Identify which cell holds the provided text, then report its (X, Y) central coordinate. 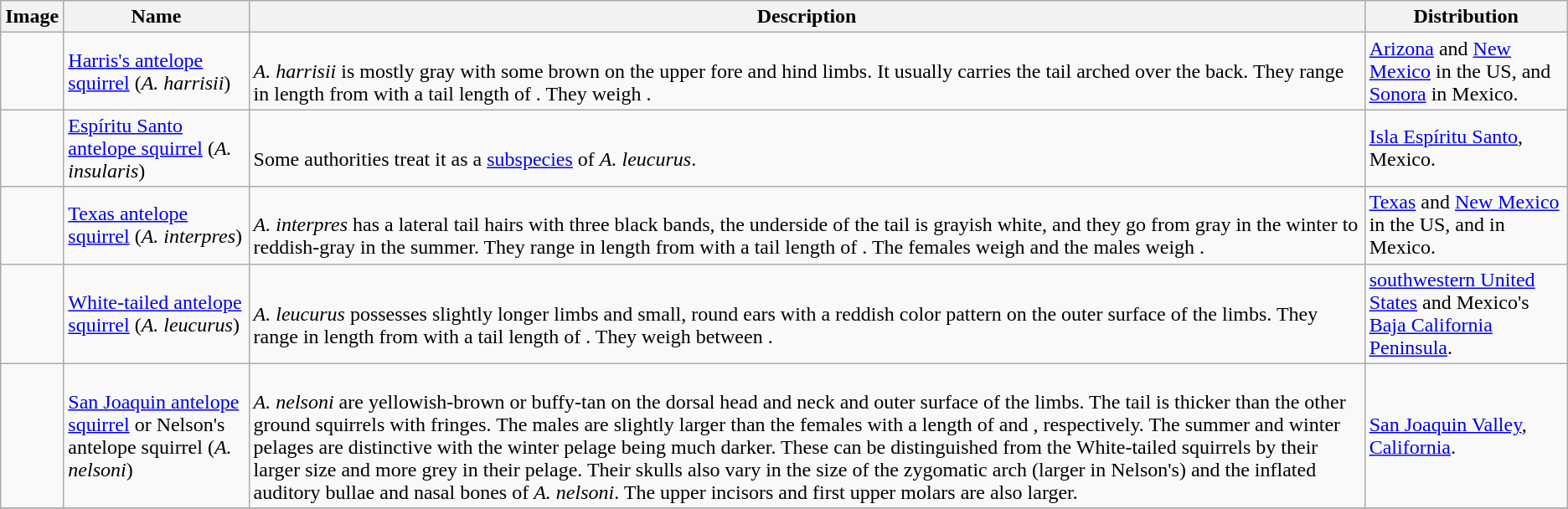
Some authorities treat it as a subspecies of A. leucurus. (807, 148)
Isla Espíritu Santo, Mexico. (1466, 148)
Image (32, 17)
Texas and New Mexico in the US, and in Mexico. (1466, 225)
Espíritu Santo antelope squirrel (A. insularis) (156, 148)
Texas antelope squirrel (A. interpres) (156, 225)
San Joaquin Valley, California. (1466, 435)
White-tailed antelope squirrel (A. leucurus) (156, 313)
Description (807, 17)
San Joaquin antelope squirrel or Nelson's antelope squirrel (A. nelsoni) (156, 435)
southwestern United States and Mexico's Baja California Peninsula. (1466, 313)
Arizona and New Mexico in the US, and Sonora in Mexico. (1466, 71)
Name (156, 17)
Harris's antelope squirrel (A. harrisii) (156, 71)
Distribution (1466, 17)
